Locate the cell with the specified text and output its (x, y) center coordinate. 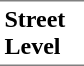
Street Level (42, 33)
